Scan for the cell matching the given text and deliver its [X, Y] coordinate at center. 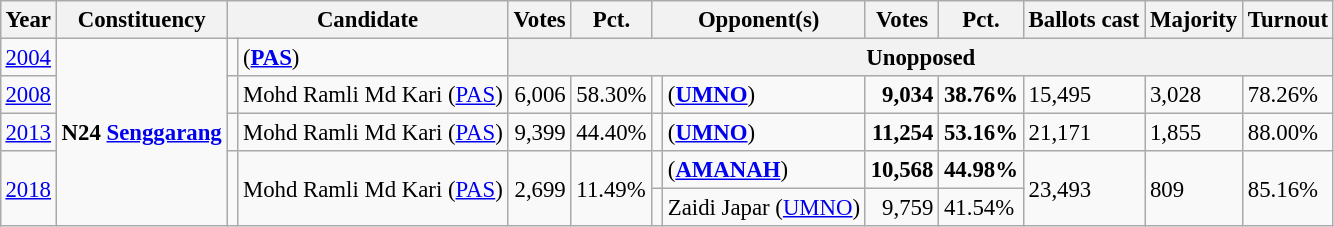
78.26% [1288, 95]
15,495 [1084, 95]
44.40% [612, 133]
Constituency [142, 20]
N24 Senggarang [142, 132]
Zaidi Japar (UMNO) [764, 208]
10,568 [902, 170]
9,759 [902, 208]
Turnout [1288, 20]
88.00% [1288, 133]
6,006 [540, 95]
Ballots cast [1084, 20]
Majority [1194, 20]
Candidate [368, 20]
44.98% [982, 170]
58.30% [612, 95]
Year [28, 20]
53.16% [982, 133]
38.76% [982, 95]
9,399 [540, 133]
809 [1194, 188]
9,034 [902, 95]
11.49% [612, 188]
Unopposed [920, 57]
2013 [28, 133]
11,254 [902, 133]
2,699 [540, 188]
2018 [28, 188]
3,028 [1194, 95]
(AMANAH) [764, 170]
Opponent(s) [759, 20]
2008 [28, 95]
21,171 [1084, 133]
(PAS) [374, 57]
41.54% [982, 208]
85.16% [1288, 188]
1,855 [1194, 133]
2004 [28, 57]
23,493 [1084, 188]
